Capture the cell that displays the provided text and extract its (x, y) central coordinate. 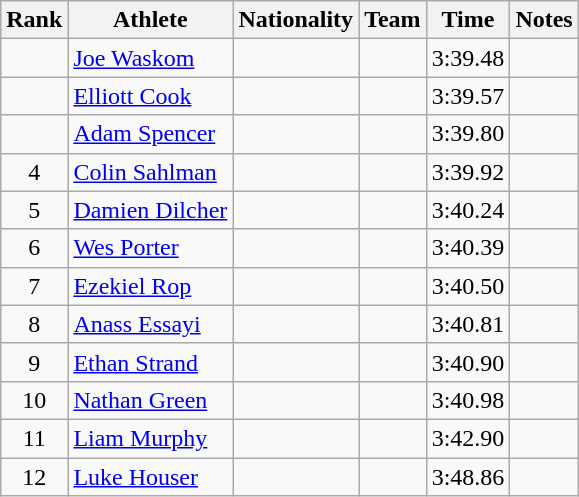
Ethan Strand (150, 362)
Liam Murphy (150, 438)
Notes (544, 20)
11 (34, 438)
6 (34, 248)
Luke Houser (150, 477)
3:39.57 (468, 96)
3:40.98 (468, 400)
3:39.92 (468, 172)
Joe Waskom (150, 58)
10 (34, 400)
Wes Porter (150, 248)
5 (34, 210)
Nathan Green (150, 400)
3:48.86 (468, 477)
8 (34, 324)
7 (34, 286)
3:39.80 (468, 134)
Elliott Cook (150, 96)
Rank (34, 20)
3:39.48 (468, 58)
Adam Spencer (150, 134)
Time (468, 20)
Damien Dilcher (150, 210)
Nationality (296, 20)
3:40.81 (468, 324)
Ezekiel Rop (150, 286)
Anass Essayi (150, 324)
3:40.90 (468, 362)
Team (393, 20)
9 (34, 362)
Athlete (150, 20)
12 (34, 477)
3:40.50 (468, 286)
4 (34, 172)
3:40.24 (468, 210)
Colin Sahlman (150, 172)
3:42.90 (468, 438)
3:40.39 (468, 248)
